Extract the (X, Y) coordinate from the center of the cell holding the provided text.  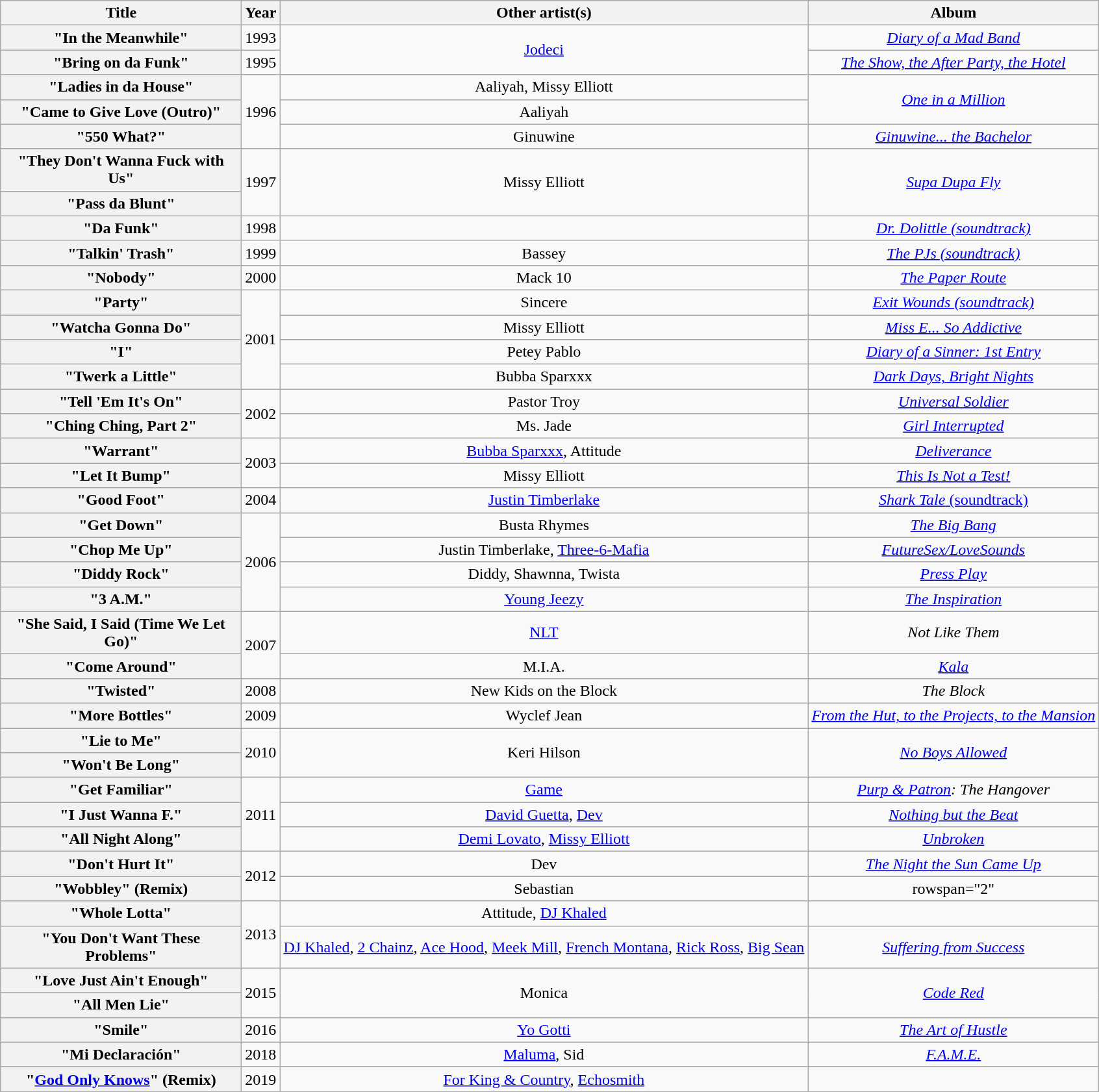
"In the Meanwhile" (121, 38)
Demi Lovato, Missy Elliott (544, 839)
"I Just Wanna F." (121, 815)
2009 (261, 715)
Attitude, DJ Khaled (544, 913)
Suffering from Success (954, 947)
Diary of a Sinner: 1st Entry (954, 352)
"Tell 'Em It's On" (121, 401)
"Get Down" (121, 525)
2019 (261, 1079)
"Get Familiar" (121, 790)
"Came to Give Love (Outro)" (121, 112)
The Show, the After Party, the Hotel (954, 62)
No Boys Allowed (954, 752)
2006 (261, 562)
For King & Country, Echosmith (544, 1079)
"Pass da Blunt" (121, 203)
2003 (261, 463)
"Let It Bump" (121, 476)
Justin Timberlake (544, 500)
Girl Interrupted (954, 426)
Code Red (954, 993)
"All Night Along" (121, 839)
Aaliyah (544, 112)
"Party" (121, 302)
Kala (954, 666)
The Inspiration (954, 599)
"Mi Declaración" (121, 1054)
2002 (261, 414)
1997 (261, 182)
"You Don't Want These Problems" (121, 947)
The Paper Route (954, 277)
Young Jeezy (544, 599)
Not Like Them (954, 633)
Mack 10 (544, 277)
Bubba Sparxxx (544, 377)
Ginuwine (544, 136)
1998 (261, 228)
Maluma, Sid (544, 1054)
1996 (261, 112)
"Twerk a Little" (121, 377)
1993 (261, 38)
Dev (544, 864)
Album (954, 13)
"Bring on da Funk" (121, 62)
Jodeci (544, 50)
Deliverance (954, 451)
2010 (261, 752)
"Whole Lotta" (121, 913)
2008 (261, 691)
DJ Khaled, 2 Chainz, Ace Hood, Meek Mill, French Montana, Rick Ross, Big Sean (544, 947)
Miss E... So Addictive (954, 327)
New Kids on the Block (544, 691)
Busta Rhymes (544, 525)
Sincere (544, 302)
Sebastian (544, 889)
M.I.A. (544, 666)
"Don't Hurt It" (121, 864)
From the Hut, to the Projects, to the Mansion (954, 715)
Wyclef Jean (544, 715)
Keri Hilson (544, 752)
2007 (261, 644)
Dr. Dolittle (soundtrack) (954, 228)
The Night the Sun Came Up (954, 864)
"Come Around" (121, 666)
"More Bottles" (121, 715)
Ginuwine... the Bachelor (954, 136)
"She Said, I Said (Time We Let Go)" (121, 633)
2001 (261, 339)
2011 (261, 815)
Petey Pablo (544, 352)
Press Play (954, 574)
2018 (261, 1054)
Dark Days, Bright Nights (954, 377)
"Watcha Gonna Do" (121, 327)
rowspan="2" (954, 889)
Other artist(s) (544, 13)
"Warrant" (121, 451)
"Da Funk" (121, 228)
"Twisted" (121, 691)
Pastor Troy (544, 401)
"Won't Be Long" (121, 765)
Purp & Patron: The Hangover (954, 790)
Shark Tale (soundtrack) (954, 500)
FutureSex/LoveSounds (954, 550)
"550 What?" (121, 136)
Title (121, 13)
One in a Million (954, 99)
Aaliyah, Missy Elliott (544, 87)
The Big Bang (954, 525)
F.A.M.E. (954, 1054)
Yo Gotti (544, 1030)
David Guetta, Dev (544, 815)
The Art of Hustle (954, 1030)
"They Don't Wanna Fuck with Us" (121, 170)
Universal Soldier (954, 401)
1995 (261, 62)
Nothing but the Beat (954, 815)
"Love Just Ain't Enough" (121, 980)
"All Men Lie" (121, 1005)
"Lie to Me" (121, 740)
"Chop Me Up" (121, 550)
Supa Dupa Fly (954, 182)
"Nobody" (121, 277)
"God Only Knows" (Remix) (121, 1079)
Exit Wounds (soundtrack) (954, 302)
The PJs (soundtrack) (954, 253)
2004 (261, 500)
"Smile" (121, 1030)
2015 (261, 993)
"Good Foot" (121, 500)
This Is Not a Test! (954, 476)
1999 (261, 253)
Game (544, 790)
Year (261, 13)
"I" (121, 352)
2012 (261, 876)
Justin Timberlake, Three-6-Mafia (544, 550)
"Ching Ching, Part 2" (121, 426)
"3 A.M." (121, 599)
Ms. Jade (544, 426)
The Block (954, 691)
2000 (261, 277)
NLT (544, 633)
"Talkin' Trash" (121, 253)
Monica (544, 993)
Diary of a Mad Band (954, 38)
"Wobbley" (Remix) (121, 889)
Bubba Sparxxx, Attitude (544, 451)
"Diddy Rock" (121, 574)
2016 (261, 1030)
2013 (261, 934)
Diddy, Shawnna, Twista (544, 574)
"Ladies in da House" (121, 87)
Unbroken (954, 839)
Bassey (544, 253)
